Output the (x, y) coordinate of the center of the cell containing the given text.  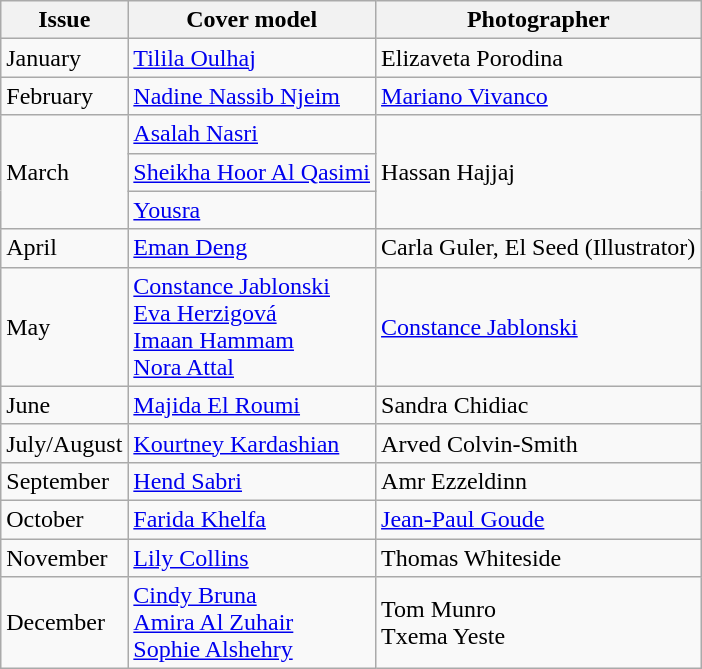
Carla Guler, El Seed (Illustrator) (538, 248)
Hend Sabri (252, 481)
Cover model (252, 20)
July/August (64, 443)
September (64, 481)
Eman Deng (252, 248)
Issue (64, 20)
Elizaveta Porodina (538, 58)
Tom Munro Txema Yeste (538, 623)
Thomas Whiteside (538, 557)
October (64, 519)
Constance JablonskiEva Herzigová Imaan HammamNora Attal (252, 326)
Hassan Hajjaj (538, 172)
January (64, 58)
Photographer (538, 20)
Constance Jablonski (538, 326)
Nadine Nassib Njeim (252, 96)
Amr Ezzeldinn (538, 481)
Jean-Paul Goude (538, 519)
Lily Collins (252, 557)
Asalah Nasri (252, 134)
Sandra Chidiac (538, 405)
February (64, 96)
March (64, 172)
April (64, 248)
Majida El Roumi (252, 405)
Sheikha Hoor Al Qasimi (252, 172)
Kourtney Kardashian (252, 443)
Tilila Oulhaj (252, 58)
Mariano Vivanco (538, 96)
Yousra (252, 210)
May (64, 326)
Farida Khelfa (252, 519)
November (64, 557)
June (64, 405)
December (64, 623)
Arved Colvin-Smith (538, 443)
Cindy Bruna Amira Al ZuhairSophie Alshehry (252, 623)
